Pinpoint the cell where the given text exists, returning its (x, y) midpoint coordinate. 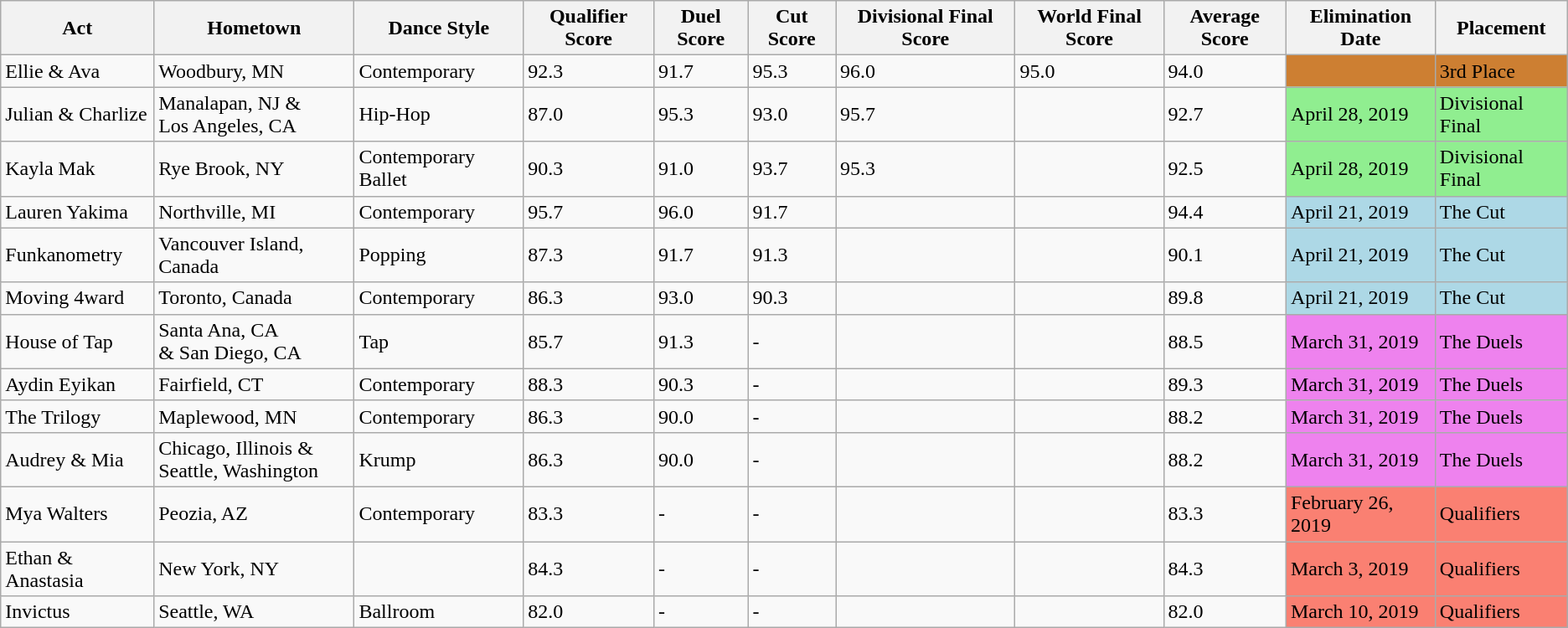
House of Tap (77, 342)
The Trilogy (77, 416)
Vancouver Island, Canada (255, 255)
Act (77, 28)
Elimination Date (1360, 28)
March 3, 2019 (1360, 568)
Hip-Hop (439, 114)
March 10, 2019 (1360, 612)
94.4 (1225, 212)
Placement (1501, 28)
Santa Ana, CA& San Diego, CA (255, 342)
Ethan & Anastasia (77, 568)
87.3 (589, 255)
Mya Walters (77, 514)
Funkanometry (77, 255)
91.0 (700, 169)
Contemporary Ballet (439, 169)
Toronto, Canada (255, 298)
Cut Score (792, 28)
85.7 (589, 342)
Rye Brook, NY (255, 169)
88.3 (589, 384)
Qualifier Score (589, 28)
Peozia, AZ (255, 514)
92.7 (1225, 114)
Dance Style (439, 28)
Popping (439, 255)
Julian & Charlize (77, 114)
93.7 (792, 169)
88.5 (1225, 342)
95.0 (1089, 71)
February 26, 2019 (1360, 514)
Northville, MI (255, 212)
Ellie & Ava (77, 71)
Manalapan, NJ &Los Angeles, CA (255, 114)
94.0 (1225, 71)
Aydin Eyikan (77, 384)
Fairfield, CT (255, 384)
Average Score (1225, 28)
89.8 (1225, 298)
Krump (439, 459)
92.5 (1225, 169)
New York, NY (255, 568)
Divisional Final Score (926, 28)
Maplewood, MN (255, 416)
Ballroom (439, 612)
Seattle, WA (255, 612)
Chicago, Illinois &Seattle, Washington (255, 459)
Woodbury, MN (255, 71)
89.3 (1225, 384)
90.1 (1225, 255)
Tap (439, 342)
3rd Place (1501, 71)
92.3 (589, 71)
Invictus (77, 612)
Hometown (255, 28)
World Final Score (1089, 28)
Lauren Yakima (77, 212)
Duel Score (700, 28)
87.0 (589, 114)
Moving 4ward (77, 298)
Audrey & Mia (77, 459)
Kayla Mak (77, 169)
